Extract the [X, Y] coordinate from the center of the cell holding the provided text.  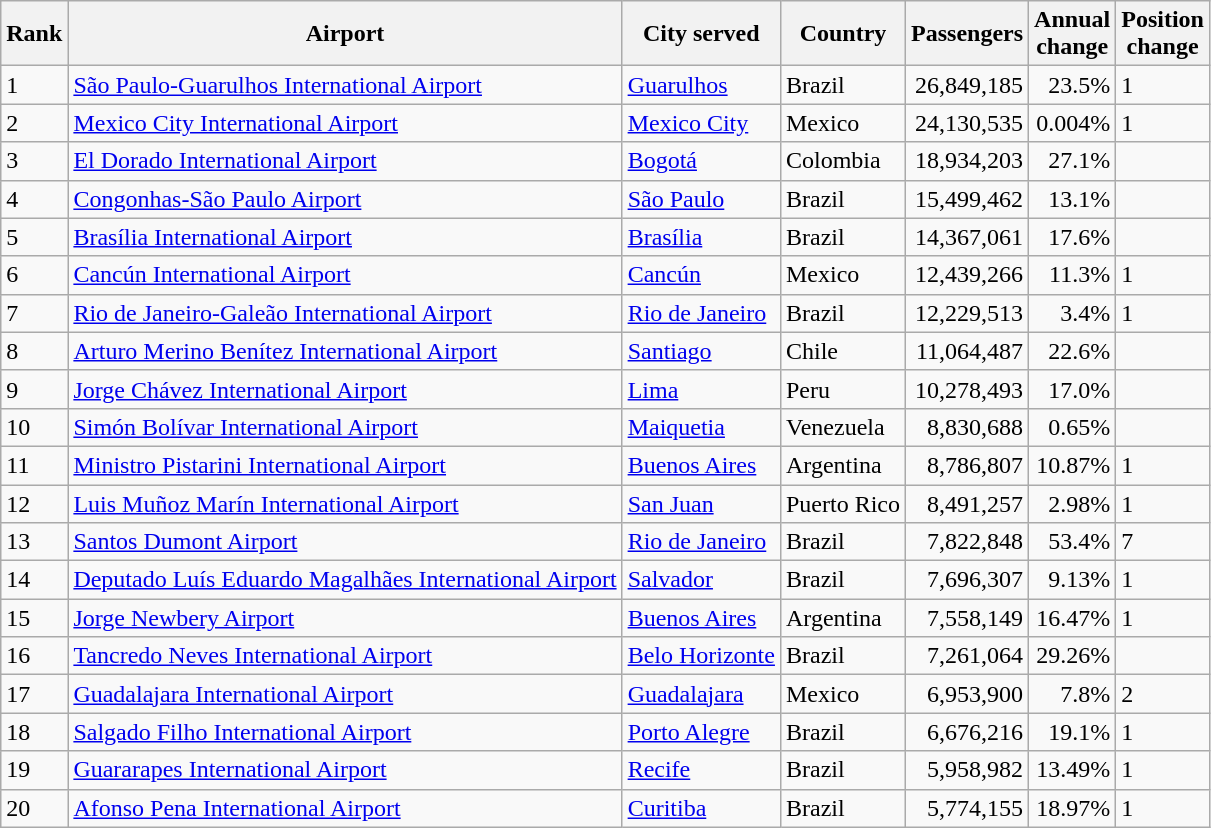
Mexico City [701, 123]
14 [34, 580]
5,774,155 [968, 808]
23.5% [1072, 85]
San Juan [701, 503]
8,491,257 [968, 503]
Recife [701, 770]
Cancún International Airport [345, 275]
10 [34, 427]
Positionchange [1163, 34]
2.98% [1072, 503]
Salvador [701, 580]
24,130,535 [968, 123]
Simón Bolívar International Airport [345, 427]
11.3% [1072, 275]
7.8% [1072, 694]
Porto Alegre [701, 732]
Rank [34, 34]
8,786,807 [968, 465]
Chile [842, 351]
Puerto Rico [842, 503]
Airport [345, 34]
18,934,203 [968, 161]
53.4% [1072, 542]
Mexico City International Airport [345, 123]
Cancún [701, 275]
Ministro Pistarini International Airport [345, 465]
9 [34, 389]
0.004% [1072, 123]
Belo Horizonte [701, 656]
6,953,900 [968, 694]
19.1% [1072, 732]
Afonso Pena International Airport [345, 808]
Santos Dumont Airport [345, 542]
15 [34, 618]
5,958,982 [968, 770]
Deputado Luís Eduardo Magalhães International Airport [345, 580]
17.0% [1072, 389]
Rio de Janeiro-Galeão International Airport [345, 313]
São Paulo [701, 199]
5 [34, 237]
8,830,688 [968, 427]
10,278,493 [968, 389]
27.1% [1072, 161]
13.49% [1072, 770]
20 [34, 808]
São Paulo-Guarulhos International Airport [345, 85]
Guadalajara International Airport [345, 694]
6 [34, 275]
Santiago [701, 351]
3 [34, 161]
18 [34, 732]
Curitiba [701, 808]
Brasília International Airport [345, 237]
Colombia [842, 161]
17.6% [1072, 237]
Bogotá [701, 161]
16.47% [1072, 618]
0.65% [1072, 427]
Salgado Filho International Airport [345, 732]
14,367,061 [968, 237]
Passengers [968, 34]
Tancredo Neves International Airport [345, 656]
29.26% [1072, 656]
18.97% [1072, 808]
Lima [701, 389]
17 [34, 694]
7,822,848 [968, 542]
3.4% [1072, 313]
22.6% [1072, 351]
City served [701, 34]
7,261,064 [968, 656]
26,849,185 [968, 85]
Venezuela [842, 427]
8 [34, 351]
16 [34, 656]
Guarulhos [701, 85]
Country [842, 34]
Guararapes International Airport [345, 770]
Luis Muñoz Marín International Airport [345, 503]
10.87% [1072, 465]
Arturo Merino Benítez International Airport [345, 351]
Congonhas-São Paulo Airport [345, 199]
12 [34, 503]
19 [34, 770]
13.1% [1072, 199]
15,499,462 [968, 199]
7,558,149 [968, 618]
Jorge Newbery Airport [345, 618]
Peru [842, 389]
El Dorado International Airport [345, 161]
6,676,216 [968, 732]
Brasília [701, 237]
13 [34, 542]
11 [34, 465]
12,229,513 [968, 313]
12,439,266 [968, 275]
Guadalajara [701, 694]
Annualchange [1072, 34]
11,064,487 [968, 351]
9.13% [1072, 580]
Jorge Chávez International Airport [345, 389]
4 [34, 199]
Maiquetia [701, 427]
7,696,307 [968, 580]
